Detect which cell encompasses the target text, then output its [X, Y] center coordinate. 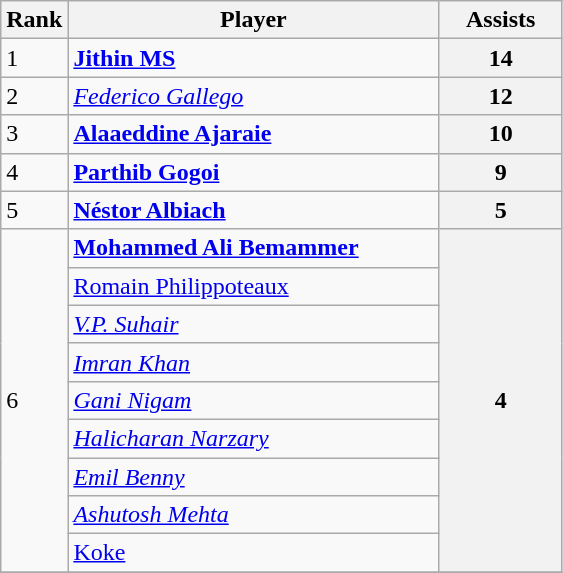
Gani Nigam [254, 400]
Romain Philippoteaux [254, 286]
9 [501, 172]
2 [34, 96]
Néstor Albiach [254, 210]
Ashutosh Mehta [254, 515]
Mohammed Ali Bemammer [254, 248]
Imran Khan [254, 362]
Player [254, 20]
Emil Benny [254, 477]
10 [501, 134]
Assists [501, 20]
12 [501, 96]
3 [34, 134]
V.P. Suhair [254, 324]
14 [501, 58]
Jithin MS [254, 58]
Koke [254, 553]
6 [34, 400]
Rank [34, 20]
Federico Gallego [254, 96]
Halicharan Narzary [254, 438]
Alaaeddine Ajaraie [254, 134]
Parthib Gogoi [254, 172]
1 [34, 58]
